Identify which cell holds the provided text, then report its [X, Y] central coordinate. 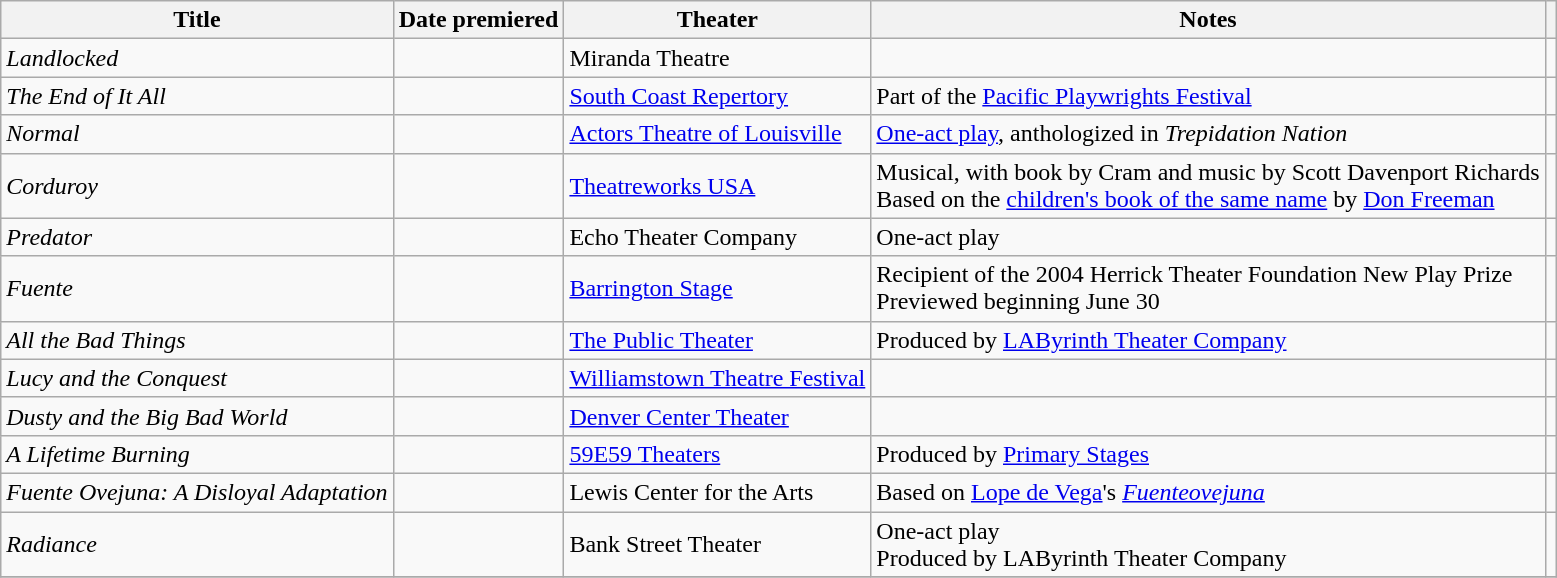
A Lifetime Burning [197, 454]
The End of It All [197, 96]
59E59 Theaters [718, 454]
Fuente [197, 288]
South Coast Repertory [718, 96]
One-act playProduced by LAByrinth Theater Company [1208, 544]
Based on Lope de Vega's Fuenteovejuna [1208, 492]
Bank Street Theater [718, 544]
Dusty and the Big Bad World [197, 416]
Predator [197, 237]
Musical, with book by Cram and music by Scott Davenport RichardsBased on the children's book of the same name by Don Freeman [1208, 186]
Echo Theater Company [718, 237]
Denver Center Theater [718, 416]
Barrington Stage [718, 288]
One-act play [1208, 237]
Actors Theatre of Louisville [718, 134]
Fuente Ovejuna: A Disloyal Adaptation [197, 492]
Normal [197, 134]
Produced by Primary Stages [1208, 454]
The Public Theater [718, 340]
Produced by LAByrinth Theater Company [1208, 340]
One-act play, anthologized in Trepidation Nation [1208, 134]
Lucy and the Conquest [197, 378]
Williamstown Theatre Festival [718, 378]
Notes [1208, 20]
Date premiered [478, 20]
Theater [718, 20]
Recipient of the 2004 Herrick Theater Foundation New Play PrizePreviewed beginning June 30 [1208, 288]
All the Bad Things [197, 340]
Theatreworks USA [718, 186]
Landlocked [197, 58]
Corduroy [197, 186]
Part of the Pacific Playwrights Festival [1208, 96]
Title [197, 20]
Radiance [197, 544]
Miranda Theatre [718, 58]
Lewis Center for the Arts [718, 492]
